From the cell containing the given text, extract its center point as [X, Y] coordinate. 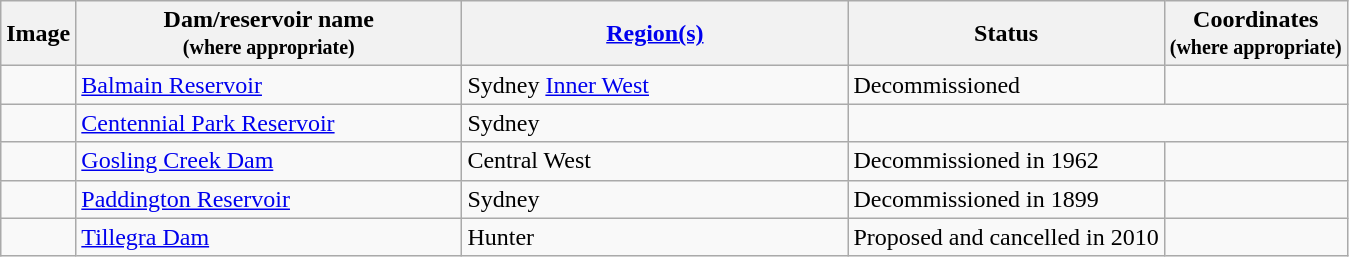
Paddington Reservoir [269, 199]
Hunter [655, 237]
Region(s) [655, 34]
Central West [655, 161]
Sydney Inner West [655, 85]
Gosling Creek Dam [269, 161]
Decommissioned in 1962 [1006, 161]
Proposed and cancelled in 2010 [1006, 237]
Status [1006, 34]
Centennial Park Reservoir [269, 123]
Decommissioned [1006, 85]
Dam/reservoir name(where appropriate) [269, 34]
Balmain Reservoir [269, 85]
Decommissioned in 1899 [1006, 199]
Tillegra Dam [269, 237]
Coordinates(where appropriate) [1256, 34]
Image [38, 34]
